Scan for the cell matching the given text and deliver its (x, y) coordinate at center. 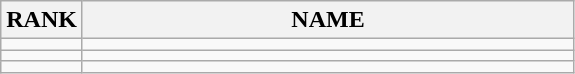
RANK (42, 20)
NAME (328, 20)
